Locate the cell with the specified text and output its (x, y) center coordinate. 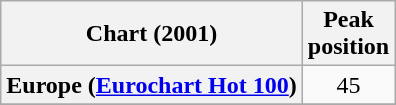
Europe (Eurochart Hot 100) (152, 85)
45 (348, 85)
Chart (2001) (152, 34)
Peakposition (348, 34)
